Detect which cell encompasses the target text, then output its [x, y] center coordinate. 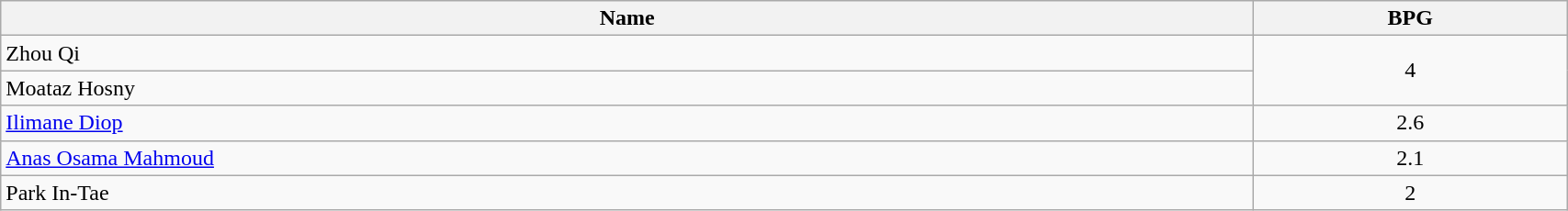
2 [1411, 193]
Zhou Qi [627, 53]
Moataz Hosny [627, 88]
2.6 [1411, 123]
Park In-Tae [627, 193]
BPG [1411, 18]
Ilimane Diop [627, 123]
Name [627, 18]
4 [1411, 71]
Anas Osama Mahmoud [627, 158]
2.1 [1411, 158]
